Pinpoint the cell where the given text exists, returning its [x, y] midpoint coordinate. 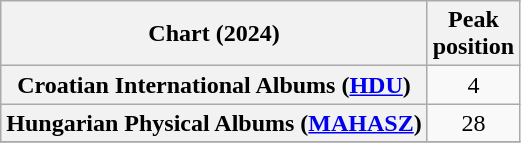
Croatian International Albums (HDU) [214, 85]
28 [473, 123]
4 [473, 85]
Hungarian Physical Albums (MAHASZ) [214, 123]
Peakposition [473, 34]
Chart (2024) [214, 34]
